Search for the cell housing the specified text and yield its [X, Y] center coordinate. 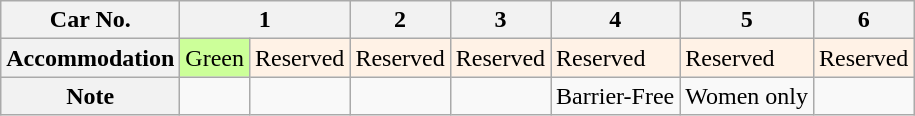
4 [616, 20]
5 [747, 20]
Women only [747, 96]
Accommodation [90, 58]
Barrier-Free [616, 96]
3 [500, 20]
2 [400, 20]
1 [265, 20]
6 [864, 20]
Note [90, 96]
Car No. [90, 20]
Green [215, 58]
